Scan for the cell matching the given text and deliver its (x, y) coordinate at center. 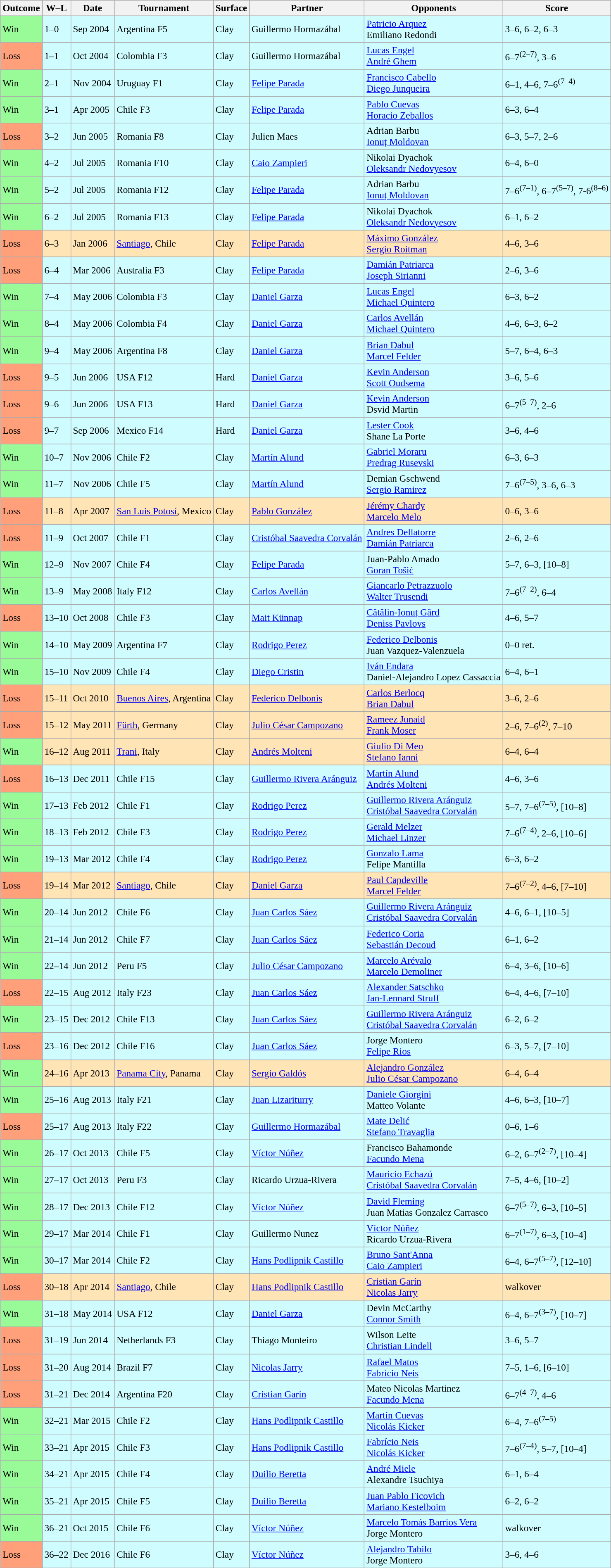
11–8 (56, 511)
23–15 (56, 1019)
Mauricio Echazú Cristóbal Saavedra Corvalán (434, 1180)
USA F13 (164, 404)
Lester Cook Shane La Porte (434, 430)
Mateo Nicolas Martinez Facundo Mena (434, 1394)
5–7, 6–4, 6–3 (557, 350)
6–3, 6–3 (557, 458)
6–1, 4–6, 7–6(7–4) (557, 83)
Gonzalo Lama Felipe Mantilla (434, 858)
Víctor Núñez Ricardo Urzua-Rivera (434, 1233)
9–5 (56, 377)
Rafael Matos Fabrício Neis (434, 1367)
Lucas Engel André Ghem (434, 56)
Guillermo Nunez (307, 1233)
Jan 2006 (93, 243)
2–1 (56, 83)
4–6, 6–3, 6–2 (557, 324)
Fürth, Germany (164, 725)
Mar 2006 (93, 270)
Chile F12 (164, 1206)
6–7(1–7), 6–3, [10–4] (557, 1233)
Wilson Leite Christian Lindell (434, 1340)
Francisco Cabello Diego Junqueira (434, 83)
Devin McCarthy Connor Smith (434, 1314)
Romania F12 (164, 190)
Italy F22 (164, 1126)
Federico Delbonis Juan Vazquez-Valenzuela (434, 644)
Opponents (434, 8)
7–6(7–4), 5–7, [10–4] (557, 1447)
Paul Capdeville Marcel Felder (434, 886)
Dec 2013 (93, 1206)
18–13 (56, 832)
Sep 2006 (93, 430)
Aug 2014 (93, 1367)
9–4 (56, 350)
22–15 (56, 992)
Diego Cristin (307, 672)
20–14 (56, 912)
2–6, 7–6(2), 7–10 (557, 725)
15–11 (56, 698)
15–12 (56, 725)
4–6, 6–3, [10–7] (557, 1100)
5–7, 7–6(7–5), [10–8] (557, 805)
14–10 (56, 644)
25–16 (56, 1100)
Juan-Pablo Amado Goran Tošić (434, 564)
6–4, 3–6, [10–6] (557, 966)
Aug 2012 (93, 992)
Chile F13 (164, 1019)
17–13 (56, 805)
7–4 (56, 297)
22–14 (56, 966)
Mait Künnap (307, 618)
7–6(7–1), 6–7(5–7), 7-6(8–6) (557, 190)
Outcome (21, 8)
4–6, 6–1, [10–5] (557, 912)
Andres Dellatorre Damián Patriarca (434, 538)
Chile F15 (164, 778)
9–7 (56, 430)
3–6, 5–7 (557, 1340)
Surface (231, 8)
Pablo Cuevas Horacio Zeballos (434, 109)
10–7 (56, 458)
Cristóbal Saavedra Corvalán (307, 538)
Andrés Molteni (307, 752)
Bruno Sant'Anna Caio Zampieri (434, 1260)
Brazil F7 (164, 1367)
6–2, 6–7(2–7), [10–4] (557, 1153)
6–4, 6–1 (557, 672)
26–17 (56, 1153)
6–1, 6–4 (557, 1474)
May 2008 (93, 591)
8–4 (56, 324)
32–21 (56, 1421)
Italy F21 (164, 1100)
W–L (56, 8)
Apr 2014 (93, 1287)
11–9 (56, 538)
Peru F3 (164, 1180)
Ricardo Urzua-Rivera (307, 1180)
Patricio Arquez Emiliano Redondi (434, 29)
Italy F23 (164, 992)
6–4, 6–7(5–7), [12–10] (557, 1260)
3–6, 6–2, 6–3 (557, 29)
Gabriel Moraru Predrag Rusevski (434, 458)
Colombia F4 (164, 324)
2–6, 3–6 (557, 270)
Sep 2004 (93, 29)
Carlos Avellán (307, 591)
Caio Zampieri (307, 163)
Fabrício Neis Nicolás Kicker (434, 1447)
4–2 (56, 163)
Australia F3 (164, 270)
25–17 (56, 1126)
Cristian Garín (307, 1394)
Argentina F20 (164, 1394)
Apr 2005 (93, 109)
Kevin Anderson Scott Oudsema (434, 377)
28–17 (56, 1206)
Oct 2008 (93, 618)
Jorge Montero Felipe Rios (434, 1046)
Alejandro Tabilo Jorge Montero (434, 1555)
7–5, 4–6, [10–2] (557, 1180)
Sergio Galdós (307, 1073)
Máximo González Sergio Roitman (434, 243)
Panama City, Panama (164, 1073)
3–6, 2–6 (557, 698)
6–4, 6–0 (557, 163)
0–6, 3–6 (557, 511)
31–19 (56, 1340)
Guillermo Rivera Aránguiz (307, 778)
0–6, 1–6 (557, 1126)
Carlos Berlocq Brian Dabul (434, 698)
19–13 (56, 858)
Dec 2011 (93, 778)
7–5, 1–6, [6–10] (557, 1367)
Oct 2004 (93, 56)
7–6(7–5), 3–6, 6–3 (557, 484)
7–6(7–4), 2–6, [10–6] (557, 832)
36–21 (56, 1528)
Argentina F8 (164, 350)
Federico Delbonis (307, 698)
Argentina F5 (164, 29)
David Fleming Juan Matias Gonzalez Carrasco (434, 1206)
30–18 (56, 1287)
Jun 2005 (93, 136)
13–9 (56, 591)
34–21 (56, 1474)
23–16 (56, 1046)
Alejandro González Julio César Campozano (434, 1073)
Cristian Garín Nicolas Jarry (434, 1287)
Marcelo Tomás Barrios Vera Jorge Montero (434, 1528)
Cătălin-Ionuț Gârd Deniss Pavlovs (434, 618)
Francisco Bahamonde Facundo Mena (434, 1153)
Buenos Aires, Argentina (164, 698)
Partner (307, 8)
Pablo González (307, 511)
15–10 (56, 672)
6–4, 4–6, [7–10] (557, 992)
16–12 (56, 752)
Julien Maes (307, 136)
36–22 (56, 1555)
33–21 (56, 1447)
Iván Endara Daniel-Alejandro Lopez Cassaccia (434, 672)
Mexico F14 (164, 430)
Italy F12 (164, 591)
Netherlands F3 (164, 1340)
Lucas Engel Michael Quintero (434, 297)
May 2014 (93, 1314)
Oct 2007 (93, 538)
12–9 (56, 564)
Chile F7 (164, 939)
6–4, 6–7(3–7), [10–7] (557, 1314)
Carlos Avellán Michael Quintero (434, 324)
May 2011 (93, 725)
Peru F5 (164, 966)
Date (93, 8)
4–6, 5–7 (557, 618)
Aug 2011 (93, 752)
Brian Dabul Marcel Felder (434, 350)
Romania F8 (164, 136)
San Luis Potosí, Mexico (164, 511)
Damián Patriarca Joseph Sirianni (434, 270)
6–2 (56, 216)
Gerald Melzer Michael Linzer (434, 832)
13–10 (56, 618)
6–4 (56, 270)
Tournament (164, 8)
31–18 (56, 1314)
6–3, 5–7, 2–6 (557, 136)
29–17 (56, 1233)
16–13 (56, 778)
3–6, 5–6 (557, 377)
6–4, 7–6(7–5) (557, 1421)
6–7(5–7), 2–6 (557, 404)
Romania F13 (164, 216)
0–0 ret. (557, 644)
24–16 (56, 1073)
6–3, 5–7, [7–10] (557, 1046)
6–3 (56, 243)
Juan Pablo Ficovich Mariano Kestelboim (434, 1501)
Jérémy Chardy Marcelo Melo (434, 511)
Nov 2004 (93, 83)
Thiago Monteiro (307, 1340)
Oct 2010 (93, 698)
Nicolas Jarry (307, 1367)
31–20 (56, 1367)
3–2 (56, 136)
Romania F10 (164, 163)
11–7 (56, 484)
Demian Gschwend Sergio Ramirez (434, 484)
Dec 2014 (93, 1394)
Chile F16 (164, 1046)
3–1 (56, 109)
35–21 (56, 1501)
Daniele Giorgini Matteo Volante (434, 1100)
Jun 2014 (93, 1340)
Martín Alund Andrés Molteni (434, 778)
Dec 2016 (93, 1555)
2–6, 2–6 (557, 538)
Uruguay F1 (164, 83)
Marcelo Arévalo Marcelo Demoliner (434, 966)
31–21 (56, 1394)
Giulio Di Meo Stefano Ianni (434, 752)
5–7, 6–3, [10–8] (557, 564)
6–7(2–7), 3–6 (557, 56)
6–7(4–7), 4–6 (557, 1394)
Apr 2013 (93, 1073)
19–14 (56, 886)
Martín Cuevas Nicolás Kicker (434, 1421)
Score (557, 8)
Giancarlo Petrazzuolo Walter Trusendi (434, 591)
Apr 2007 (93, 511)
Nov 2009 (93, 672)
Alexander Satschko Jan-Lennard Struff (434, 992)
9–6 (56, 404)
May 2009 (93, 644)
Nov 2007 (93, 564)
Trani, Italy (164, 752)
30–17 (56, 1260)
5–2 (56, 190)
7–6(7–2), 6–4 (557, 591)
Federico Coria Sebastián Decoud (434, 939)
6–7(5–7), 6–3, [10–5] (557, 1206)
7–6(7–2), 4–6, [7–10] (557, 886)
1–1 (56, 56)
21–14 (56, 939)
Kevin Anderson Dsvid Martin (434, 404)
27–17 (56, 1180)
Rameez Junaid Frank Moser (434, 725)
Mate Delić Stefano Travaglia (434, 1126)
Mar 2015 (93, 1421)
Oct 2015 (93, 1528)
Juan Lizariturry (307, 1100)
6–3, 6–4 (557, 109)
André Miele Alexandre Tsuchiya (434, 1474)
Argentina F7 (164, 644)
1–0 (56, 29)
